Extract the [x, y] coordinate from the center of the cell holding the provided text.  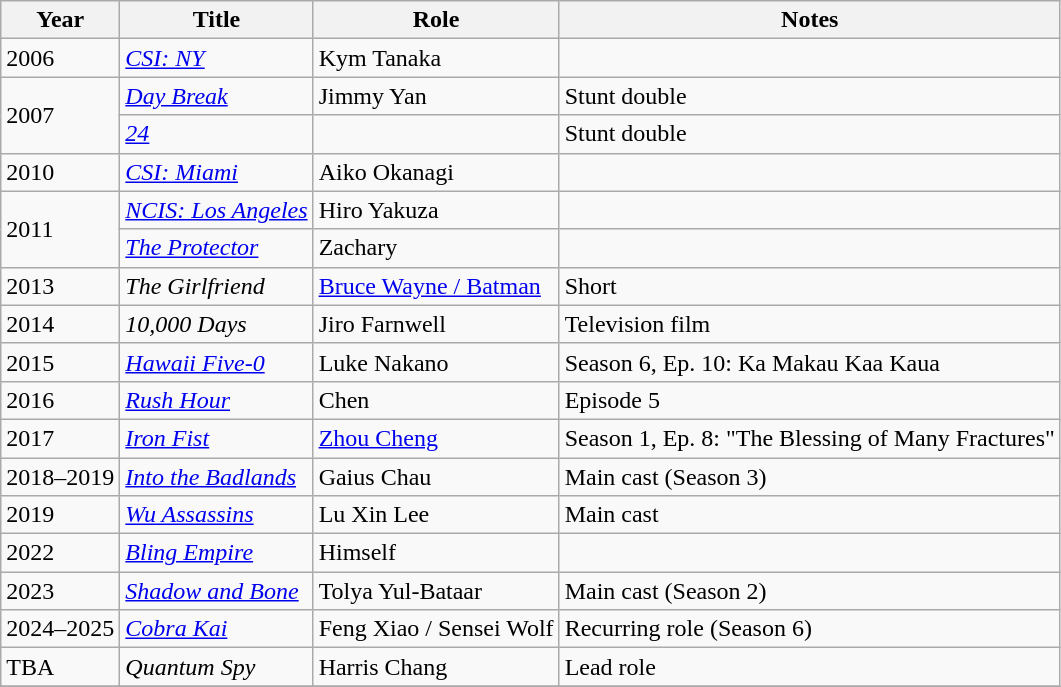
Feng Xiao / Sensei Wolf [436, 629]
Tolya Yul-Bataar [436, 591]
Main cast (Season 3) [810, 477]
Role [436, 20]
Bling Empire [216, 553]
Television film [810, 324]
Season 1, Ep. 8: "The Blessing of Many Fractures" [810, 438]
Main cast [810, 515]
Main cast (Season 2) [810, 591]
Hawaii Five-0 [216, 362]
Zachary [436, 248]
Year [60, 20]
Notes [810, 20]
Recurring role (Season 6) [810, 629]
Gaius Chau [436, 477]
Quantum Spy [216, 667]
Zhou Cheng [436, 438]
Lead role [810, 667]
2022 [60, 553]
2019 [60, 515]
Wu Assassins [216, 515]
Lu Xin Lee [436, 515]
Bruce Wayne / Batman [436, 286]
CSI: Miami [216, 172]
Jiro Farnwell [436, 324]
Luke Nakano [436, 362]
Season 6, Ep. 10: Ka Makau Kaa Kaua [810, 362]
CSI: NY [216, 58]
2013 [60, 286]
Iron Fist [216, 438]
24 [216, 134]
2014 [60, 324]
Short [810, 286]
Harris Chang [436, 667]
Into the Badlands [216, 477]
Kym Tanaka [436, 58]
2023 [60, 591]
The Protector [216, 248]
Jimmy Yan [436, 96]
Title [216, 20]
Rush Hour [216, 400]
Shadow and Bone [216, 591]
2017 [60, 438]
Chen [436, 400]
TBA [60, 667]
2024–2025 [60, 629]
2016 [60, 400]
2011 [60, 229]
Himself [436, 553]
2010 [60, 172]
2007 [60, 115]
2018–2019 [60, 477]
Hiro Yakuza [436, 210]
Cobra Kai [216, 629]
2015 [60, 362]
The Girlfriend [216, 286]
10,000 Days [216, 324]
Aiko Okanagi [436, 172]
2006 [60, 58]
NCIS: Los Angeles [216, 210]
Episode 5 [810, 400]
Day Break [216, 96]
